Return the [X, Y] coordinate for the center point of the cell that contains the specified text.  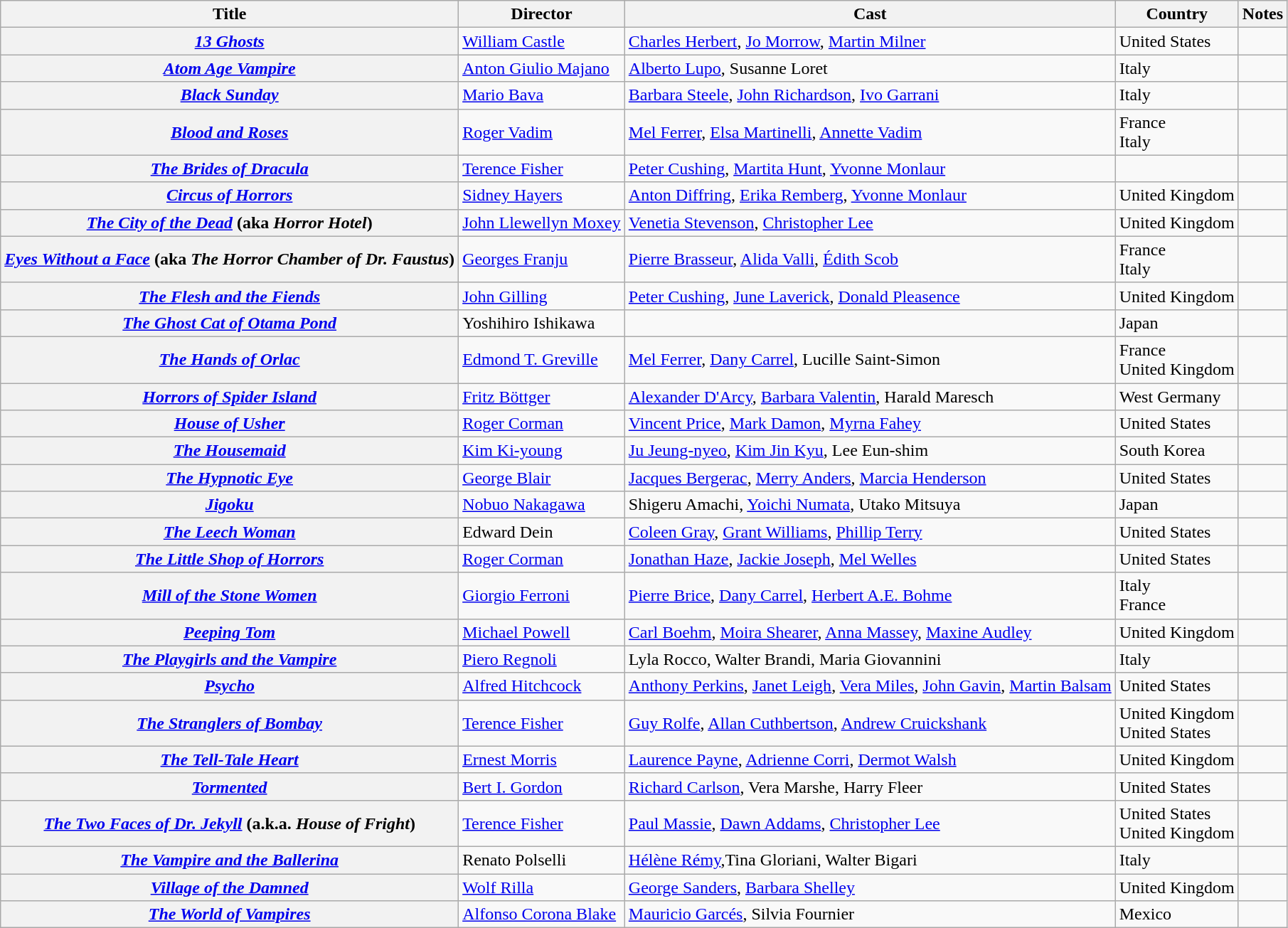
Country [1176, 14]
William Castle [542, 41]
Ju Jeung-nyeo, Kim Jin Kyu, Lee Eun-shim [870, 451]
Peter Cushing, June Laverick, Donald Pleasence [870, 296]
Laurence Payne, Adrienne Corri, Dermot Walsh [870, 759]
Michael Powell [542, 632]
Jacques Bergerac, Merry Anders, Marcia Henderson [870, 478]
Roger Vadim [542, 132]
Renato Polselli [542, 860]
Cast [870, 14]
George Blair [542, 478]
The Tell-Tale Heart [230, 759]
Atom Age Vampire [230, 68]
The Stranglers of Bombay [230, 722]
Georges Franju [542, 259]
The Little Shop of Horrors [230, 559]
Jonathan Haze, Jackie Joseph, Mel Welles [870, 559]
The World of Vampires [230, 914]
Psycho [230, 686]
The Flesh and the Fiends [230, 296]
Ernest Morris [542, 759]
Pierre Brice, Dany Carrel, Herbert A.E. Bohme [870, 596]
Mauricio Garcés, Silvia Fournier [870, 914]
Alfonso Corona Blake [542, 914]
Wolf Rilla [542, 887]
Guy Rolfe, Allan Cuthbertson, Andrew Cruickshank [870, 722]
Eyes Without a Face (aka The Horror Chamber of Dr. Faustus) [230, 259]
John Llewellyn Moxey [542, 223]
Edward Dein [542, 532]
Village of the Damned [230, 887]
Pierre Brasseur, Alida Valli, Édith Scob [870, 259]
Anthony Perkins, Janet Leigh, Vera Miles, John Gavin, Martin Balsam [870, 686]
Alexander D'Arcy, Barbara Valentin, Harald Maresch [870, 396]
Tormented [230, 786]
Notes [1262, 14]
The City of the Dead (aka Horror Hotel) [230, 223]
John Gilling [542, 296]
Hélène Rémy,Tina Gloriani, Walter Bigari [870, 860]
The Ghost Cat of Otama Pond [230, 323]
The Two Faces of Dr. Jekyll (a.k.a. House of Fright) [230, 823]
The Hypnotic Eye [230, 478]
West Germany [1176, 396]
The Vampire and the Ballerina [230, 860]
ItalyFrance [1176, 596]
The Brides of Dracula [230, 169]
Mel Ferrer, Elsa Martinelli, Annette Vadim [870, 132]
Giorgio Ferroni [542, 596]
Fritz Böttger [542, 396]
Horrors of Spider Island [230, 396]
Edmond T. Greville [542, 360]
The Hands of Orlac [230, 360]
Barbara Steele, John Richardson, Ivo Garrani [870, 95]
Peeping Tom [230, 632]
Kim Ki-young [542, 451]
The Leech Woman [230, 532]
Paul Massie, Dawn Addams, Christopher Lee [870, 823]
Jigoku [230, 505]
Piero Regnoli [542, 659]
Yoshihiro Ishikawa [542, 323]
South Korea [1176, 451]
Black Sunday [230, 95]
Charles Herbert, Jo Morrow, Martin Milner [870, 41]
Venetia Stevenson, Christopher Lee [870, 223]
13 Ghosts [230, 41]
Mill of the Stone Women [230, 596]
Sidney Hayers [542, 196]
Shigeru Amachi, Yoichi Numata, Utako Mitsuya [870, 505]
The Playgirls and the Vampire [230, 659]
Anton Diffring, Erika Remberg, Yvonne Monlaur [870, 196]
Anton Giulio Majano [542, 68]
Title [230, 14]
United StatesUnited Kingdom [1176, 823]
Lyla Rocco, Walter Brandi, Maria Giovannini [870, 659]
Carl Boehm, Moira Shearer, Anna Massey, Maxine Audley [870, 632]
Circus of Horrors [230, 196]
Director [542, 14]
Alberto Lupo, Susanne Loret [870, 68]
Mel Ferrer, Dany Carrel, Lucille Saint-Simon [870, 360]
Alfred Hitchcock [542, 686]
Mario Bava [542, 95]
FranceUnited Kingdom [1176, 360]
Nobuo Nakagawa [542, 505]
Vincent Price, Mark Damon, Myrna Fahey [870, 424]
House of Usher [230, 424]
Mexico [1176, 914]
George Sanders, Barbara Shelley [870, 887]
Bert I. Gordon [542, 786]
The Housemaid [230, 451]
Richard Carlson, Vera Marshe, Harry Fleer [870, 786]
United KingdomUnited States [1176, 722]
Peter Cushing, Martita Hunt, Yvonne Monlaur [870, 169]
Coleen Gray, Grant Williams, Phillip Terry [870, 532]
Blood and Roses [230, 132]
